Detect which cell encompasses the target text, then output its (x, y) center coordinate. 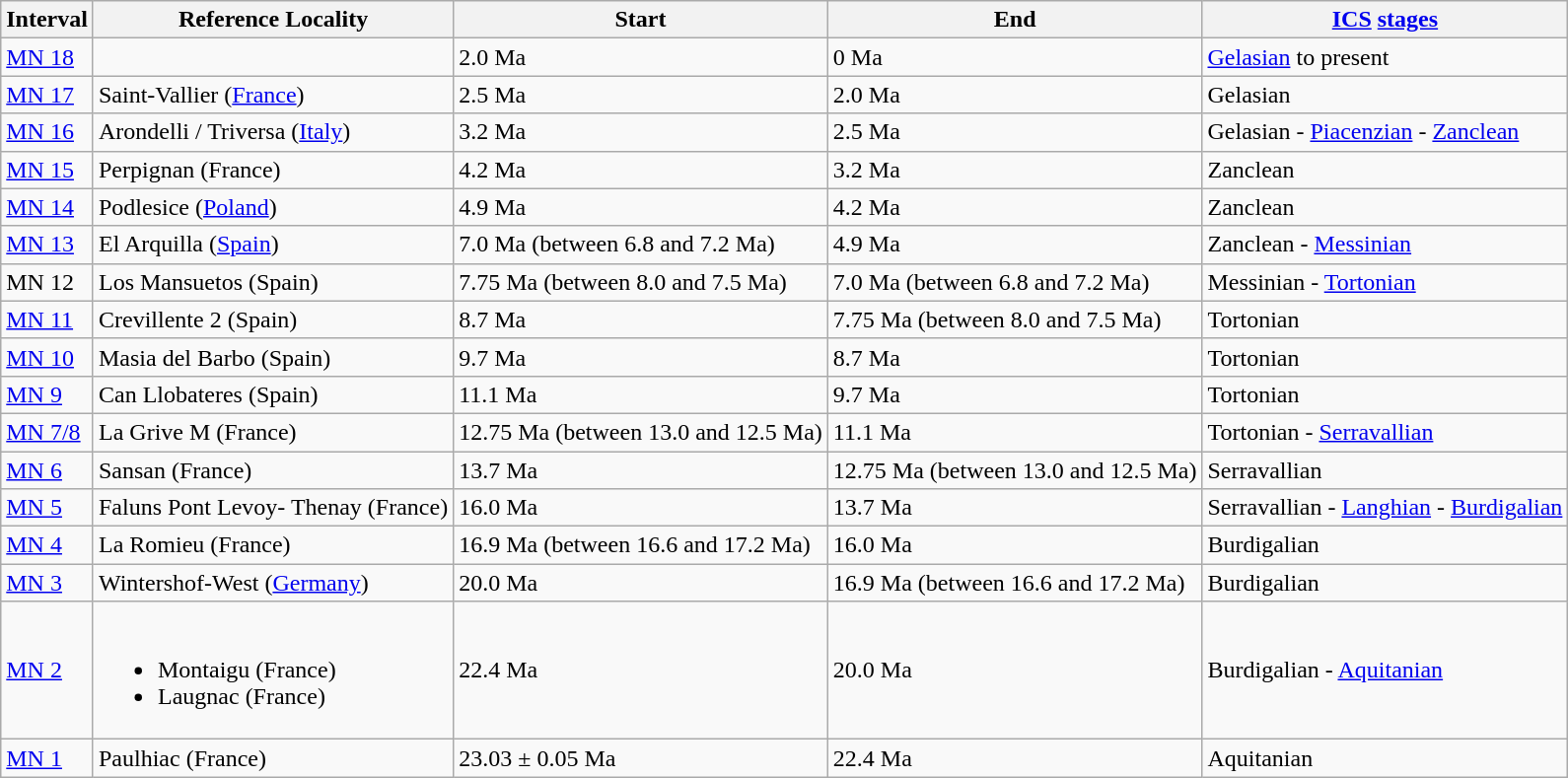
0 Ma (1015, 57)
Perpignan (France) (272, 170)
Faluns Pont Levoy- Thenay (France) (272, 508)
MN 14 (47, 207)
Serravallian - Langhian - Burdigalian (1385, 508)
Reference Locality (272, 20)
Aquitanian (1385, 758)
Burdigalian - Aquitanian (1385, 671)
MN 5 (47, 508)
MN 11 (47, 319)
MN 12 (47, 282)
23.03 ± 0.05 Ma (641, 758)
La Romieu (France) (272, 545)
ICS stages (1385, 20)
Gelasian (1385, 95)
Serravallian (1385, 470)
Can Llobateres (Spain) (272, 394)
La Grive M (France) (272, 432)
Arondelli / Triversa (Italy) (272, 132)
Masia del Barbo (Spain) (272, 357)
MN 10 (47, 357)
MN 2 (47, 671)
Montaigu (France)Laugnac (France) (272, 671)
Gelasian to present (1385, 57)
Tortonian - Serravallian (1385, 432)
Crevillente 2 (Spain) (272, 319)
Sansan (France) (272, 470)
MN 4 (47, 545)
End (1015, 20)
Podlesice (Poland) (272, 207)
Start (641, 20)
MN 1 (47, 758)
Zanclean - Messinian (1385, 245)
MN 17 (47, 95)
Paulhiac (France) (272, 758)
MN 9 (47, 394)
Wintershof-West (Germany) (272, 583)
MN 13 (47, 245)
MN 7/8 (47, 432)
MN 6 (47, 470)
MN 18 (47, 57)
MN 16 (47, 132)
El Arquilla (Spain) (272, 245)
Messinian - Tortonian (1385, 282)
MN 15 (47, 170)
Gelasian - Piacenzian - Zanclean (1385, 132)
MN 3 (47, 583)
Interval (47, 20)
Saint-Vallier (France) (272, 95)
Los Mansuetos (Spain) (272, 282)
